Identify which cell holds the provided text, then report its [x, y] central coordinate. 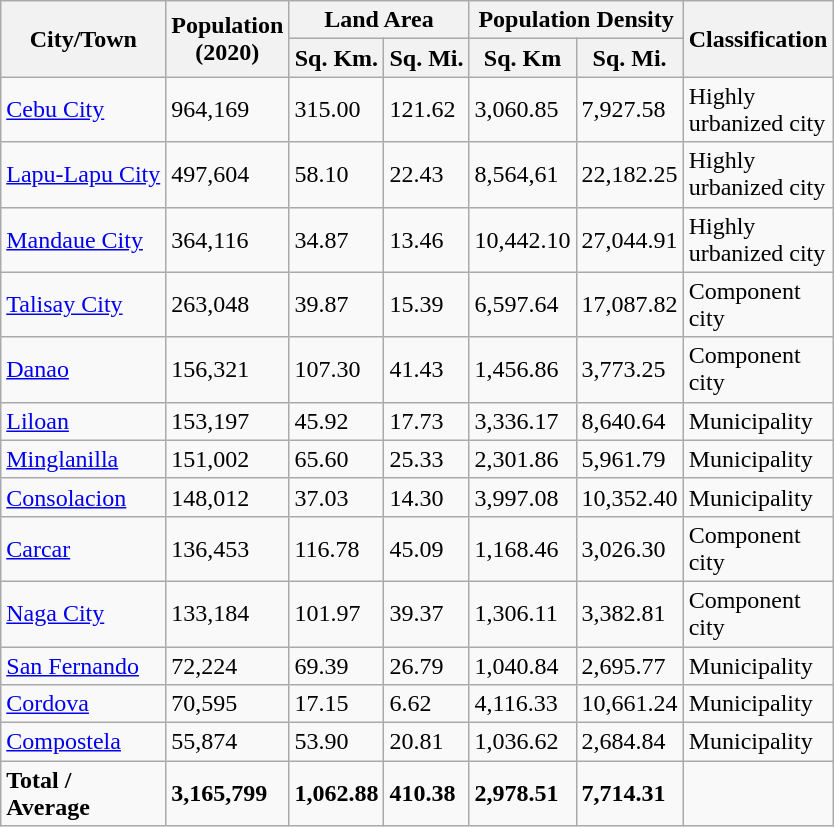
Classification [758, 39]
3,165,799 [228, 794]
Minglanilla [84, 459]
58.10 [336, 174]
3,026.30 [630, 548]
Population Density [576, 20]
17.73 [426, 421]
1,306.11 [522, 614]
497,604 [228, 174]
Consolacion [84, 497]
8,564,61 [522, 174]
121.62 [426, 110]
10,661.24 [630, 704]
22.43 [426, 174]
263,048 [228, 304]
20.81 [426, 742]
25.33 [426, 459]
10,442.10 [522, 240]
364,116 [228, 240]
Talisay City [84, 304]
72,224 [228, 665]
2,978.51 [522, 794]
14.30 [426, 497]
148,012 [228, 497]
Cordova [84, 704]
153,197 [228, 421]
39.37 [426, 614]
45.09 [426, 548]
Lapu-Lapu City [84, 174]
Liloan [84, 421]
964,169 [228, 110]
City/Town [84, 39]
13.46 [426, 240]
1,456.86 [522, 370]
410.38 [426, 794]
1,036.62 [522, 742]
Carcar [84, 548]
2,684.84 [630, 742]
116.78 [336, 548]
Naga City [84, 614]
7,927.58 [630, 110]
26.79 [426, 665]
7,714.31 [630, 794]
27,044.91 [630, 240]
55,874 [228, 742]
70,595 [228, 704]
17,087.82 [630, 304]
Total /Average [84, 794]
136,453 [228, 548]
Danao [84, 370]
8,640.64 [630, 421]
1,062.88 [336, 794]
3,997.08 [522, 497]
22,182.25 [630, 174]
5,961.79 [630, 459]
156,321 [228, 370]
10,352.40 [630, 497]
151,002 [228, 459]
101.97 [336, 614]
107.30 [336, 370]
39.87 [336, 304]
3,382.81 [630, 614]
45.92 [336, 421]
1,168.46 [522, 548]
3,336.17 [522, 421]
Population(2020) [228, 39]
Land Area [379, 20]
Mandaue City [84, 240]
6,597.64 [522, 304]
3,060.85 [522, 110]
69.39 [336, 665]
4,116.33 [522, 704]
65.60 [336, 459]
Sq. Km. [336, 58]
17.15 [336, 704]
1,040.84 [522, 665]
15.39 [426, 304]
San Fernando [84, 665]
37.03 [336, 497]
2,301.86 [522, 459]
Compostela [84, 742]
Cebu City [84, 110]
6.62 [426, 704]
133,184 [228, 614]
Sq. Km [522, 58]
2,695.77 [630, 665]
41.43 [426, 370]
34.87 [336, 240]
3,773.25 [630, 370]
315.00 [336, 110]
53.90 [336, 742]
